Find where the given text appears and provide that cell's center as [x, y] coordinate. 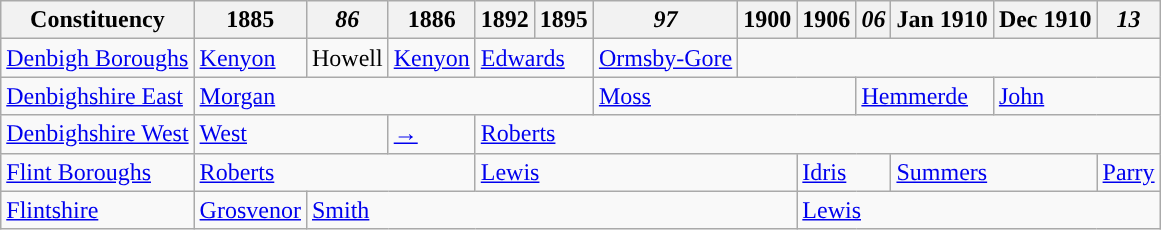
1906 [826, 20]
97 [665, 20]
Grosvenor [250, 210]
1885 [250, 20]
Denbigh Boroughs [98, 58]
13 [1128, 20]
Idris [844, 172]
Denbighshire East [98, 96]
John [1076, 96]
1900 [768, 20]
1892 [504, 20]
Edwards [534, 58]
Jan 1910 [942, 20]
Hemmerde [924, 96]
Dec 1910 [1045, 20]
→ [432, 134]
Howell [347, 58]
Denbighshire West [98, 134]
Summers [994, 172]
Moss [724, 96]
Smith [551, 210]
1886 [432, 20]
Ormsby-Gore [665, 58]
Morgan [394, 96]
West [291, 134]
06 [874, 20]
Flint Boroughs [98, 172]
1895 [564, 20]
Constituency [98, 20]
86 [347, 20]
Parry [1128, 172]
Flintshire [98, 210]
